Capture the cell that displays the provided text and extract its (x, y) central coordinate. 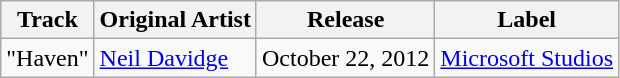
Track (48, 20)
Label (527, 20)
"Haven" (48, 58)
Original Artist (175, 20)
October 22, 2012 (345, 58)
Release (345, 20)
Neil Davidge (175, 58)
Microsoft Studios (527, 58)
